Provide the (x, y) coordinate of the cell's center where the given text is located.  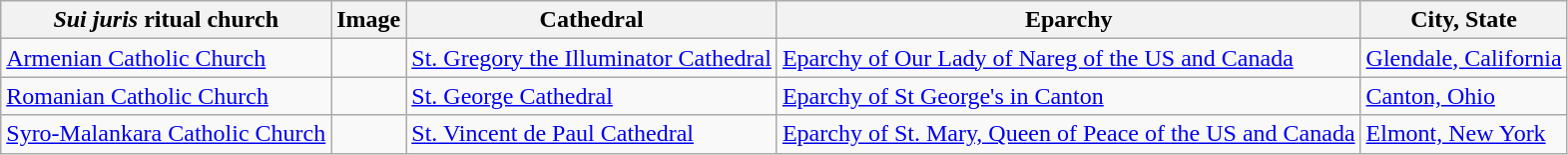
Eparchy (1068, 20)
Canton, Ohio (1463, 96)
St. Gregory the Illuminator Cathedral (592, 58)
Image (369, 20)
Eparchy of St George's in Canton (1068, 96)
Romanian Catholic Church (166, 96)
Armenian Catholic Church (166, 58)
Syro-Malankara Catholic Church (166, 134)
Cathedral (592, 20)
City, State (1463, 20)
Glendale, California (1463, 58)
Elmont, New York (1463, 134)
St. George Cathedral (592, 96)
Sui juris ritual church (166, 20)
St. Vincent de Paul Cathedral (592, 134)
Eparchy of Our Lady of Nareg of the US and Canada (1068, 58)
Eparchy of St. Mary, Queen of Peace of the US and Canada (1068, 134)
